Output the (x, y) coordinate of the center of the cell containing the given text.  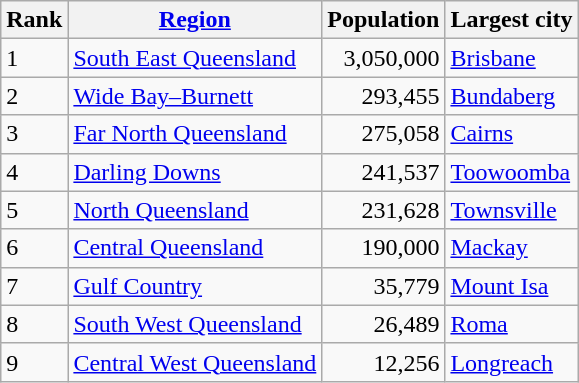
Bundaberg (512, 96)
Brisbane (512, 58)
2 (34, 96)
5 (34, 210)
Mount Isa (512, 286)
241,537 (384, 172)
Rank (34, 20)
3,050,000 (384, 58)
Central Queensland (195, 248)
293,455 (384, 96)
Wide Bay–Burnett (195, 96)
Central West Queensland (195, 362)
9 (34, 362)
Population (384, 20)
Largest city (512, 20)
South East Queensland (195, 58)
275,058 (384, 134)
12,256 (384, 362)
Gulf Country (195, 286)
3 (34, 134)
231,628 (384, 210)
Longreach (512, 362)
South West Queensland (195, 324)
190,000 (384, 248)
Mackay (512, 248)
1 (34, 58)
Roma (512, 324)
35,779 (384, 286)
4 (34, 172)
7 (34, 286)
26,489 (384, 324)
8 (34, 324)
Darling Downs (195, 172)
Cairns (512, 134)
Townsville (512, 210)
6 (34, 248)
Region (195, 20)
Toowoomba (512, 172)
Far North Queensland (195, 134)
North Queensland (195, 210)
